Locate the cell with the specified text and output its [X, Y] center coordinate. 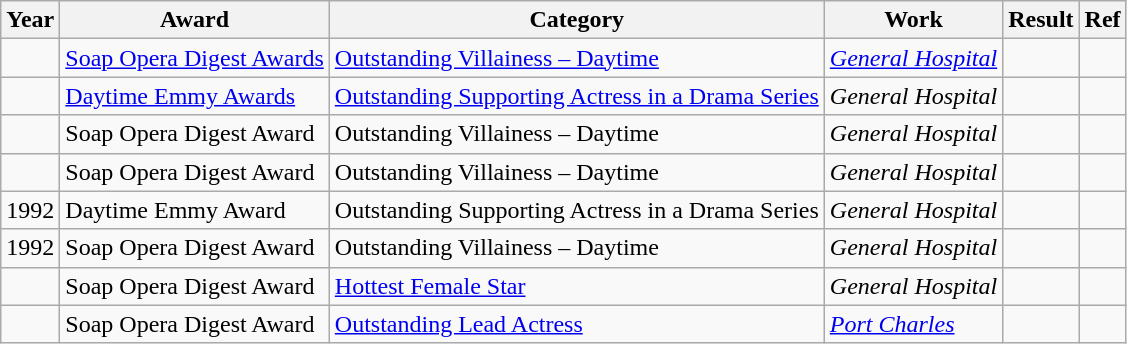
Daytime Emmy Award [194, 210]
Soap Opera Digest Awards [194, 58]
Outstanding Lead Actress [576, 324]
Port Charles [913, 324]
Category [576, 20]
Hottest Female Star [576, 286]
Ref [1102, 20]
Result [1041, 20]
Year [30, 20]
Work [913, 20]
Daytime Emmy Awards [194, 96]
Award [194, 20]
